Return [x, y] of the center of cell containing provided text 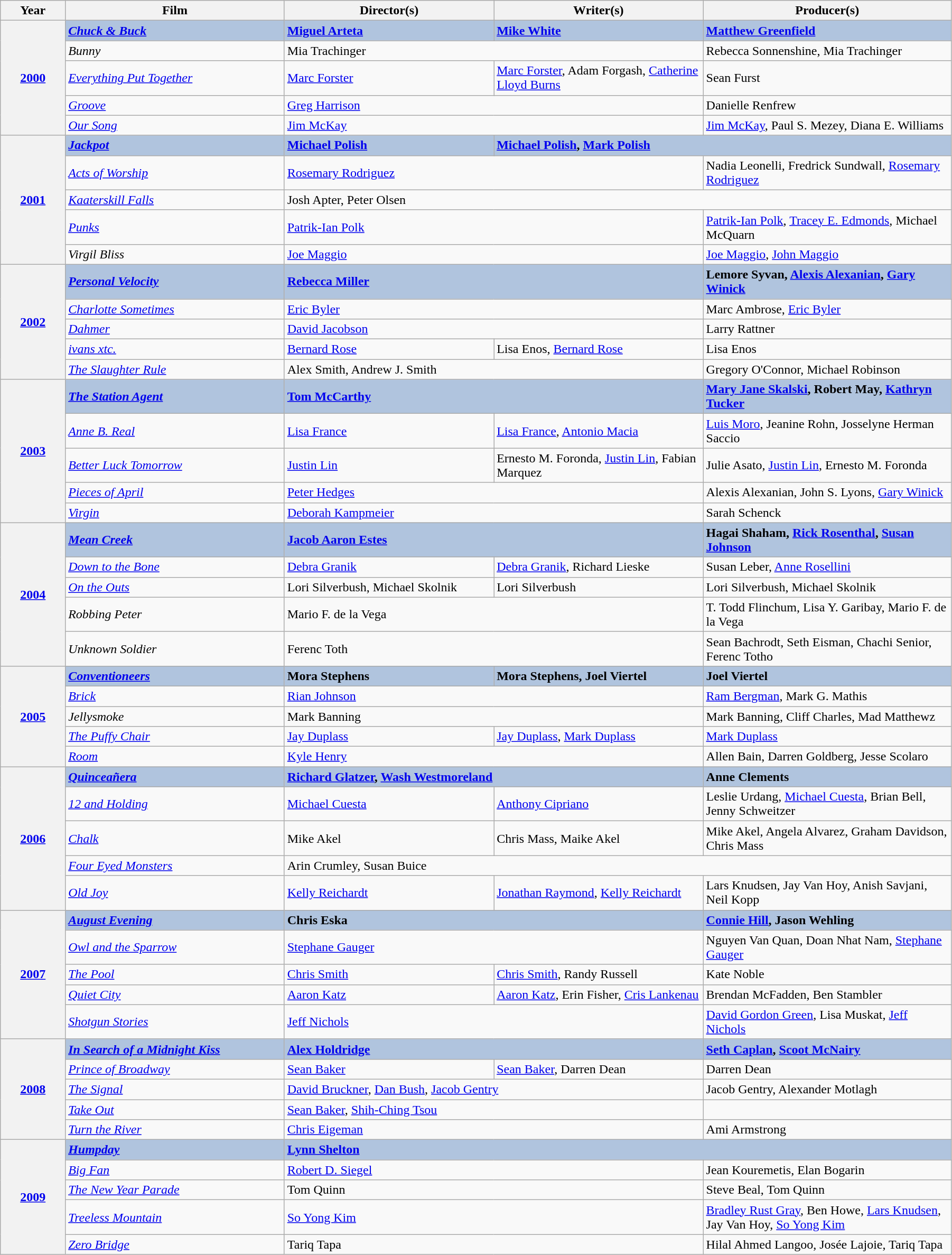
Virgin [175, 513]
Lemore Syvan, Alexis Alexanian, Gary Winick [827, 281]
Kaaterskill Falls [175, 200]
Mean Creek [175, 540]
2004 [33, 594]
Matthew Greenfield [827, 31]
Sean Bachrodt, Seth Eisman, Chachi Senior, Ferenc Totho [827, 649]
Rebecca Sonnenshine, Mia Trachinger [827, 51]
Shotgun Stories [175, 1022]
David Bruckner, Dan Bush, Jacob Gentry [493, 1089]
Jellysmoke [175, 716]
Arin Crumley, Susan Buice [618, 866]
Take Out [175, 1109]
Acts of Worship [175, 172]
Unknown Soldier [175, 649]
2008 [33, 1089]
Mike Akel, Angela Alvarez, Graham Davidson, Chris Mass [827, 838]
The Slaughter Rule [175, 369]
Our Song [175, 125]
Punks [175, 227]
Patrik-Ian Polk [493, 227]
Danielle Renfrew [827, 105]
2006 [33, 838]
Alex Smith, Andrew J. Smith [493, 369]
Hilal Ahmed Langoo, Josée Lajoie, Tariq Tapa [827, 1244]
Mike Akel [389, 838]
Sean Furst [827, 78]
Hagai Shaham, Rick Rosenthal, Susan Johnson [827, 540]
Bradley Rust Gray, Ben Howe, Lars Knudsen, Jay Van Hoy, So Yong Kim [827, 1217]
Larry Rattner [827, 329]
T. Todd Flinchum, Lisa Y. Garibay, Mario F. de la Vega [827, 614]
Ferenc Toth [493, 649]
Marc Forster [389, 78]
2001 [33, 200]
Humpday [175, 1150]
Rosemary Rodriguez [493, 172]
David Jacobson [493, 329]
Leslie Urdang, Michael Cuesta, Brian Bell, Jenny Schweitzer [827, 804]
Mike White [599, 31]
2005 [33, 716]
The Pool [175, 974]
Greg Harrison [493, 105]
Zero Bridge [175, 1244]
Room [175, 757]
Jonathan Raymond, Kelly Reichardt [599, 893]
Mark Duplass [827, 737]
12 and Holding [175, 804]
Joel Viertel [827, 676]
Eric Byler [493, 309]
Robert D. Siegel [493, 1170]
Jeff Nichols [493, 1022]
Prince of Broadway [175, 1069]
Sarah Schenck [827, 513]
Writer(s) [599, 11]
Nguyen Van Quan, Doan Nhat Nam, Stephane Gauger [827, 947]
Tom Quinn [493, 1190]
Jim McKay, Paul S. Mezey, Diana E. Williams [827, 125]
Groove [175, 105]
Julie Asato, Justin Lin, Ernesto M. Foronda [827, 465]
Chalk [175, 838]
Michael Polish, Mark Polish [723, 145]
Old Joy [175, 893]
Ernesto M. Foronda, Justin Lin, Fabian Marquez [599, 465]
Joe Maggio [493, 254]
Michael Polish [389, 145]
The Puffy Chair [175, 737]
2002 [33, 321]
Chris Smith [389, 974]
Mia Trachinger [493, 51]
Lynn Shelton [618, 1150]
Marc Forster, Adam Forgash, Catherine Lloyd Burns [599, 78]
Robbing Peter [175, 614]
Everything Put Together [175, 78]
Lars Knudsen, Jay Van Hoy, Anish Savjani, Neil Kopp [827, 893]
2000 [33, 78]
Quiet City [175, 994]
The Signal [175, 1089]
Joe Maggio, John Maggio [827, 254]
Chris Eigeman [493, 1130]
Susan Leber, Anne Rosellini [827, 567]
Steve Beal, Tom Quinn [827, 1190]
Pieces of April [175, 492]
Alex Holdridge [493, 1049]
Chris Eska [493, 920]
Gregory O'Connor, Michael Robinson [827, 369]
Rian Johnson [493, 696]
The Station Agent [175, 396]
The New Year Parade [175, 1190]
Debra Granik, Richard Lieske [599, 567]
Kyle Henry [493, 757]
Kate Noble [827, 974]
Year [33, 11]
Kelly Reichardt [389, 893]
ivans xtc. [175, 349]
Lisa Enos, Bernard Rose [599, 349]
Patrik-Ian Polk, Tracey E. Edmonds, Michael McQuarn [827, 227]
Nadia Leonelli, Fredrick Sundwall, Rosemary Rodriguez [827, 172]
Lori Silverbush [599, 587]
Debra Granik [389, 567]
Treeless Mountain [175, 1217]
Josh Apter, Peter Olsen [618, 200]
Darren Dean [827, 1069]
Lisa Enos [827, 349]
Justin Lin [389, 465]
Sean Baker, Darren Dean [599, 1069]
Tariq Tapa [493, 1244]
Aaron Katz, Erin Fisher, Cris Lankenau [599, 994]
Jackpot [175, 145]
Jean Kouremetis, Elan Bogarin [827, 1170]
Michael Cuesta [389, 804]
Alexis Alexanian, John S. Lyons, Gary Winick [827, 492]
Four Eyed Monsters [175, 866]
Peter Hedges [493, 492]
Turn the River [175, 1130]
Jacob Gentry, Alexander Motlagh [827, 1089]
Mark Banning [493, 716]
Ram Bergman, Mark G. Mathis [827, 696]
Jay Duplass, Mark Duplass [599, 737]
Luis Moro, Jeanine Rohn, Josselyne Herman Saccio [827, 431]
Bernard Rose [389, 349]
Bunny [175, 51]
Down to the Bone [175, 567]
Jay Duplass [389, 737]
Mora Stephens [389, 676]
Rebecca Miller [493, 281]
Anne Clements [827, 777]
Chris Smith, Randy Russell [599, 974]
Mary Jane Skalski, Robert May, Kathryn Tucker [827, 396]
Seth Caplan, Scoot McNairy [827, 1049]
Brick [175, 696]
Ami Armstrong [827, 1130]
Sean Baker [389, 1069]
Producer(s) [827, 11]
In Search of a Midnight Kiss [175, 1049]
Lisa France [389, 431]
Connie Hill, Jason Wehling [827, 920]
Marc Ambrose, Eric Byler [827, 309]
Sean Baker, Shih-Ching Tsou [493, 1109]
Anthony Cipriano [599, 804]
David Gordon Green, Lisa Muskat, Jeff Nichols [827, 1022]
Jim McKay [493, 125]
Miguel Arteta [389, 31]
Chuck & Buck [175, 31]
Conventioneers [175, 676]
Anne B. Real [175, 431]
Mario F. de la Vega [493, 614]
Tom McCarthy [493, 396]
Mark Banning, Cliff Charles, Mad Matthewz [827, 716]
Aaron Katz [389, 994]
Brendan McFadden, Ben Stambler [827, 994]
Quinceañera [175, 777]
Dahmer [175, 329]
Deborah Kampmeier [493, 513]
Better Luck Tomorrow [175, 465]
Owl and the Sparrow [175, 947]
Charlotte Sometimes [175, 309]
2007 [33, 974]
Lisa France, Antonio Macia [599, 431]
Director(s) [389, 11]
Mora Stephens, Joel Viertel [599, 676]
2009 [33, 1197]
Chris Mass, Maike Akel [599, 838]
Big Fan [175, 1170]
Jacob Aaron Estes [493, 540]
Allen Bain, Darren Goldberg, Jesse Scolaro [827, 757]
Virgil Bliss [175, 254]
Stephane Gauger [493, 947]
Personal Velocity [175, 281]
On the Outs [175, 587]
Film [175, 11]
So Yong Kim [493, 1217]
August Evening [175, 920]
Richard Glatzer, Wash Westmoreland [493, 777]
2003 [33, 451]
